Find where the given text appears and provide that cell's center as [x, y] coordinate. 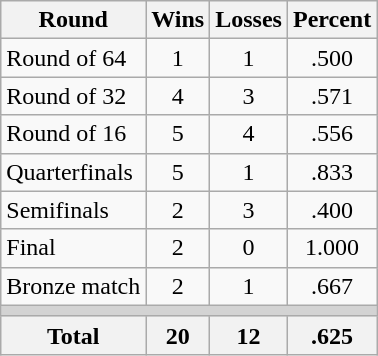
1.000 [332, 248]
Losses [249, 20]
0 [249, 248]
.500 [332, 58]
Quarterfinals [74, 172]
.571 [332, 96]
20 [178, 335]
Percent [332, 20]
.667 [332, 286]
Round [74, 20]
Round of 64 [74, 58]
Round of 16 [74, 134]
.400 [332, 210]
Final [74, 248]
.625 [332, 335]
Round of 32 [74, 96]
Bronze match [74, 286]
12 [249, 335]
Wins [178, 20]
.556 [332, 134]
Total [74, 335]
Semifinals [74, 210]
.833 [332, 172]
